Scan for the cell matching the given text and deliver its [X, Y] coordinate at center. 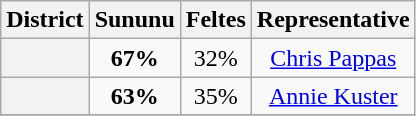
Chris Pappas [333, 58]
32% [216, 58]
Annie Kuster [333, 96]
District [45, 20]
Sununu [134, 20]
Feltes [216, 20]
63% [134, 96]
Representative [333, 20]
67% [134, 58]
35% [216, 96]
